Capture the cell that displays the provided text and extract its (x, y) central coordinate. 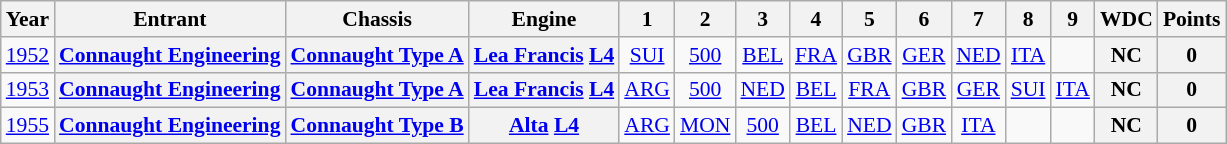
1 (647, 19)
6 (924, 19)
Connaught Type B (376, 126)
Alta L4 (544, 126)
9 (1073, 19)
1953 (28, 90)
4 (816, 19)
Engine (544, 19)
3 (762, 19)
Entrant (170, 19)
1955 (28, 126)
Chassis (376, 19)
2 (706, 19)
WDC (1126, 19)
7 (978, 19)
Points (1192, 19)
Year (28, 19)
5 (870, 19)
1952 (28, 55)
MON (706, 126)
8 (1028, 19)
